Capture the cell that displays the provided text and extract its (x, y) central coordinate. 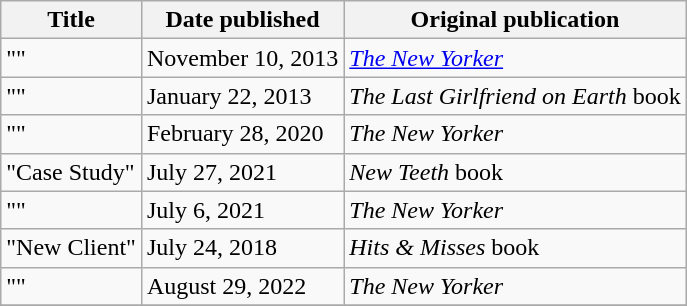
January 22, 2013 (242, 96)
Hits & Misses book (515, 248)
July 6, 2021 (242, 210)
Original publication (515, 20)
August 29, 2022 (242, 286)
July 27, 2021 (242, 172)
November 10, 2013 (242, 58)
July 24, 2018 (242, 248)
New Teeth book (515, 172)
Title (72, 20)
February 28, 2020 (242, 134)
"New Client" (72, 248)
"Case Study" (72, 172)
Date published (242, 20)
The Last Girlfriend on Earth book (515, 96)
